Scan for the cell matching the given text and deliver its [X, Y] coordinate at center. 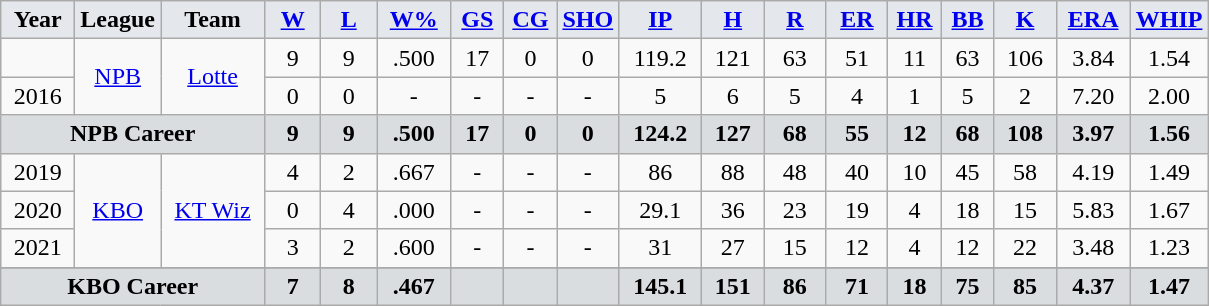
151 [733, 286]
2.00 [1169, 96]
4.19 [1093, 172]
.000 [414, 210]
WHIP [1169, 20]
NPB Career [133, 134]
7.20 [1093, 96]
36 [733, 210]
Lotte [213, 77]
27 [733, 248]
11 [914, 58]
1.56 [1169, 134]
7 [293, 286]
2019 [38, 172]
.600 [414, 248]
ERA [1093, 20]
R [795, 20]
8 [349, 286]
1 [914, 96]
1.54 [1169, 58]
K [1025, 20]
121 [733, 58]
BB [968, 20]
Year [38, 20]
3.48 [1093, 248]
3.84 [1093, 58]
145.1 [660, 286]
4.37 [1093, 286]
HR [914, 20]
1.67 [1169, 210]
51 [857, 58]
58 [1025, 172]
48 [795, 172]
31 [660, 248]
2020 [38, 210]
KT Wiz [213, 210]
.667 [414, 172]
119.2 [660, 58]
1.49 [1169, 172]
55 [857, 134]
127 [733, 134]
W [293, 20]
Team [213, 20]
3.97 [1093, 134]
3 [293, 248]
W% [414, 20]
85 [1025, 286]
GS [478, 20]
.467 [414, 286]
29.1 [660, 210]
71 [857, 286]
22 [1025, 248]
10 [914, 172]
45 [968, 172]
5.83 [1093, 210]
23 [795, 210]
2016 [38, 96]
H [733, 20]
1.23 [1169, 248]
19 [857, 210]
KBO Career [133, 286]
75 [968, 286]
SHO [588, 20]
L [349, 20]
ER [857, 20]
League [118, 20]
2021 [38, 248]
88 [733, 172]
CG [530, 20]
NPB [118, 77]
124.2 [660, 134]
IP [660, 20]
1.47 [1169, 286]
40 [857, 172]
108 [1025, 134]
106 [1025, 58]
6 [733, 96]
KBO [118, 210]
